From the cell containing the given text, extract its center point as (x, y) coordinate. 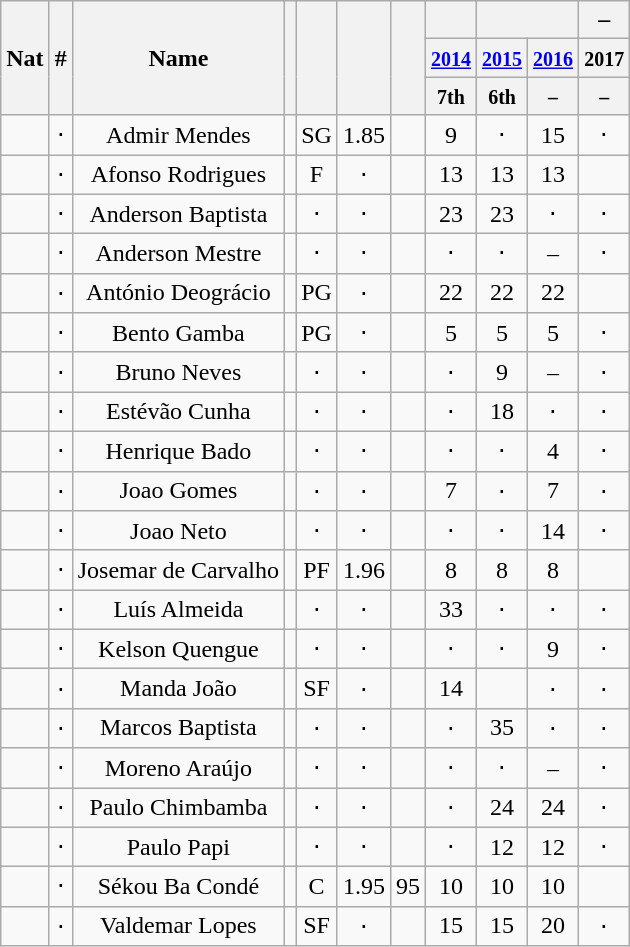
20 (554, 926)
1.95 (364, 887)
1.85 (364, 135)
Bento Gamba (178, 333)
Joao Neto (178, 531)
33 (450, 610)
Nat (25, 58)
Marcos Baptista (178, 728)
Anderson Mestre (178, 254)
# (60, 58)
Henrique Bado (178, 451)
Valdemar Lopes (178, 926)
SG (317, 135)
Luís Almeida (178, 610)
2017 (604, 58)
Name (178, 58)
F (317, 174)
Bruno Neves (178, 372)
4 (554, 451)
6th (502, 96)
Paulo Chimbamba (178, 808)
Estévão Cunha (178, 412)
35 (502, 728)
Joao Gomes (178, 491)
Josemar de Carvalho (178, 570)
1.96 (364, 570)
Paulo Papi (178, 847)
Moreno Araújo (178, 768)
Sékou Ba Condé (178, 887)
95 (408, 887)
7th (450, 96)
Afonso Rodrigues (178, 174)
C (317, 887)
António Deográcio (178, 293)
2014 (450, 58)
PF (317, 570)
2015 (502, 58)
Anderson Baptista (178, 214)
Kelson Quengue (178, 649)
Admir Mendes (178, 135)
Manda João (178, 689)
2016 (554, 58)
18 (502, 412)
